Capture the cell that displays the provided text and extract its [x, y] central coordinate. 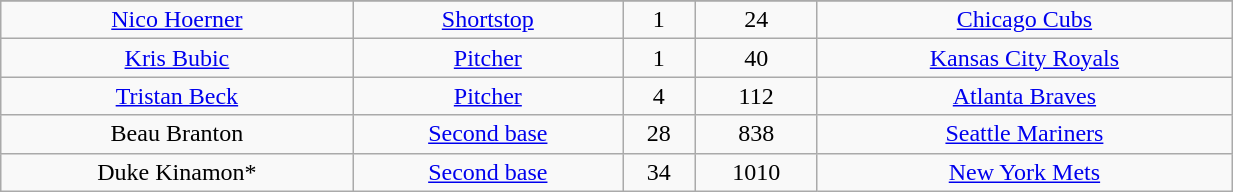
Beau Branton [177, 134]
Shortstop [488, 20]
Kansas City Royals [1024, 58]
Duke Kinamon* [177, 172]
Atlanta Braves [1024, 96]
4 [659, 96]
24 [756, 20]
28 [659, 134]
Nico Hoerner [177, 20]
Chicago Cubs [1024, 20]
Seattle Mariners [1024, 134]
34 [659, 172]
40 [756, 58]
1010 [756, 172]
Kris Bubic [177, 58]
112 [756, 96]
838 [756, 134]
New York Mets [1024, 172]
Tristan Beck [177, 96]
